Output the [x, y] coordinate of the center of the cell containing the given text.  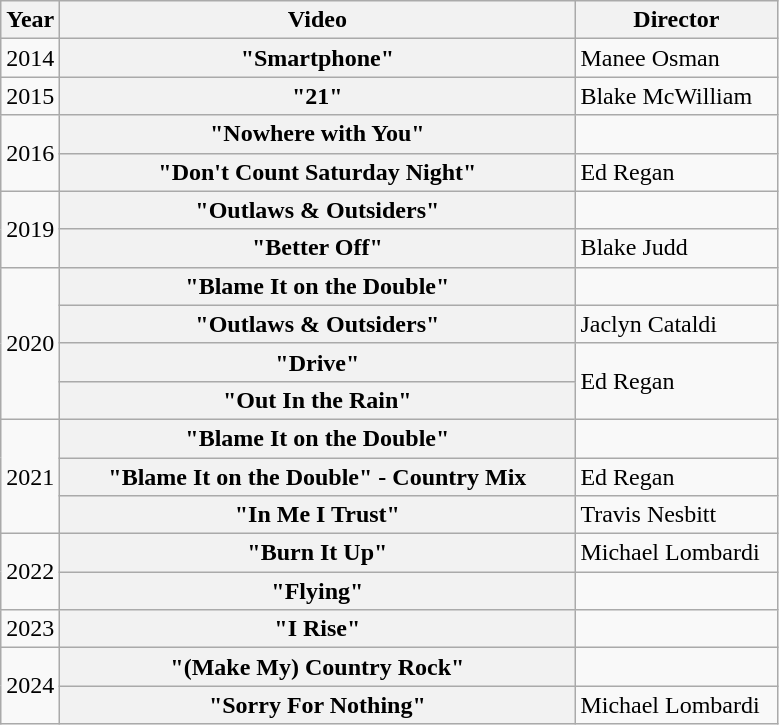
2014 [30, 58]
"Smartphone" [318, 58]
"(Make My) Country Rock" [318, 667]
"In Me I Trust" [318, 515]
2019 [30, 229]
"I Rise" [318, 629]
"Better Off" [318, 248]
Blake Judd [676, 248]
Video [318, 20]
Manee Osman [676, 58]
Travis Nesbitt [676, 515]
Jaclyn Cataldi [676, 324]
"Flying" [318, 591]
2020 [30, 343]
Year [30, 20]
2022 [30, 572]
2023 [30, 629]
2015 [30, 96]
"Out In the Rain" [318, 400]
"Nowhere with You" [318, 134]
2021 [30, 476]
"21" [318, 96]
2016 [30, 153]
Blake McWilliam [676, 96]
"Burn It Up" [318, 553]
"Don't Count Saturday Night" [318, 172]
Director [676, 20]
2024 [30, 686]
"Drive" [318, 362]
"Blame It on the Double" - Country Mix [318, 477]
"Sorry For Nothing" [318, 705]
